Determine the (X, Y) coordinate at the center of the cell enclosing the given text.  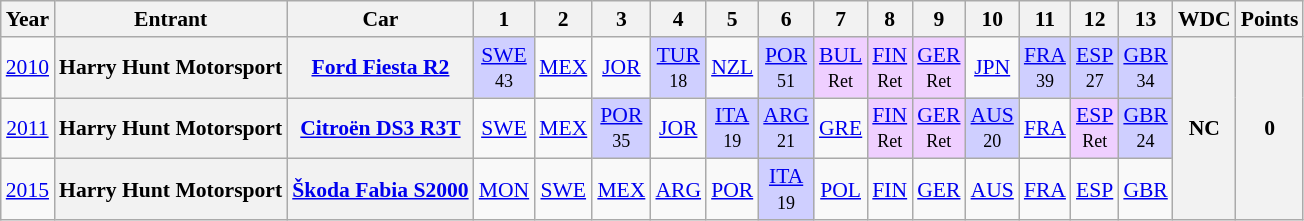
ESP (1094, 190)
TUR18 (678, 68)
12 (1094, 19)
NZL (732, 68)
POR51 (786, 68)
Škoda Fabia S2000 (380, 190)
JPN (992, 68)
POL (840, 190)
10 (992, 19)
ESP27 (1094, 68)
WDC (1204, 19)
AUS20 (992, 128)
GER (938, 190)
Car (380, 19)
0 (1270, 128)
FIN (890, 190)
Citroën DS3 R3T (380, 128)
11 (1045, 19)
5 (732, 19)
Year (28, 19)
BULRet (840, 68)
ESPRet (1094, 128)
ITA 19 (786, 190)
GBR24 (1146, 128)
ITA19 (732, 128)
NC (1204, 128)
6 (786, 19)
MON (504, 190)
ARG (678, 190)
SWE43 (504, 68)
2010 (28, 68)
13 (1146, 19)
4 (678, 19)
GRE (840, 128)
AUS (992, 190)
2011 (28, 128)
2015 (28, 190)
2 (563, 19)
ARG21 (786, 128)
POR35 (621, 128)
Points (1270, 19)
9 (938, 19)
FRA39 (1045, 68)
1 (504, 19)
7 (840, 19)
Ford Fiesta R2 (380, 68)
GBR34 (1146, 68)
3 (621, 19)
GBR (1146, 190)
8 (890, 19)
POR (732, 190)
Entrant (170, 19)
